Scan for the cell matching the given text and deliver its [x, y] coordinate at center. 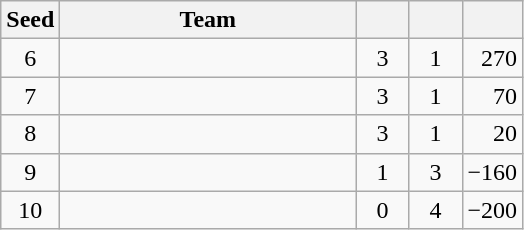
0 [382, 210]
10 [30, 210]
20 [492, 134]
70 [492, 96]
Seed [30, 20]
270 [492, 58]
4 [436, 210]
7 [30, 96]
Team [208, 20]
8 [30, 134]
9 [30, 172]
−200 [492, 210]
6 [30, 58]
−160 [492, 172]
